Provide the (X, Y) coordinate of the cell's center where the given text is located.  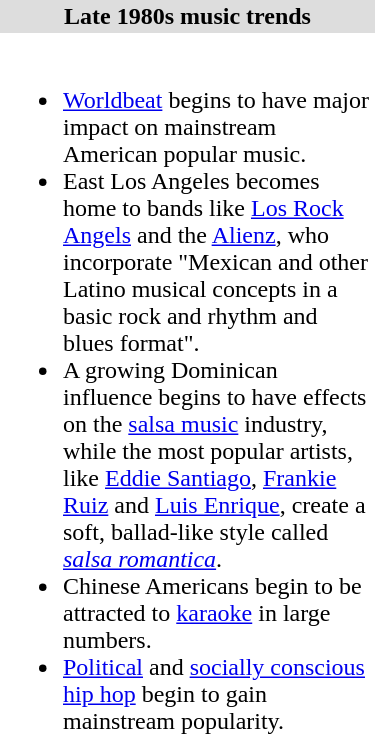
Late 1980s music trends (188, 16)
